Return the (X, Y) coordinate for the center point of the cell that contains the specified text.  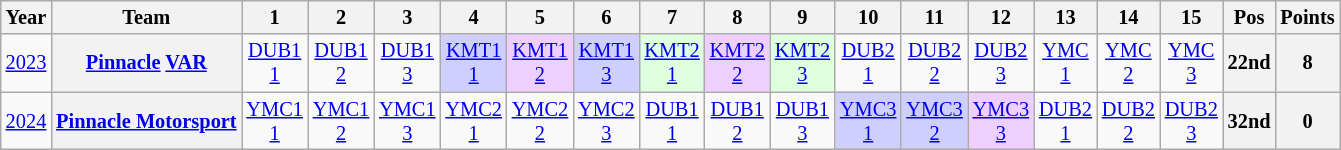
KMT13 (606, 63)
3 (407, 17)
2024 (26, 121)
Points (1307, 17)
Year (26, 17)
11 (934, 17)
22nd (1250, 63)
32nd (1250, 121)
Team (146, 17)
YMC31 (868, 121)
13 (1066, 17)
15 (1192, 17)
YMC33 (1001, 121)
YMC3 (1192, 63)
YMC21 (473, 121)
Pinnacle VAR (146, 63)
Pos (1250, 17)
2023 (26, 63)
YMC11 (275, 121)
7 (672, 17)
YMC13 (407, 121)
YMC22 (540, 121)
1 (275, 17)
0 (1307, 121)
YMC12 (341, 121)
KMT23 (802, 63)
6 (606, 17)
KMT21 (672, 63)
YMC1 (1066, 63)
10 (868, 17)
Pinnacle Motorsport (146, 121)
KMT12 (540, 63)
KMT22 (738, 63)
YMC32 (934, 121)
14 (1128, 17)
YMC2 (1128, 63)
5 (540, 17)
YMC23 (606, 121)
9 (802, 17)
12 (1001, 17)
2 (341, 17)
KMT11 (473, 63)
4 (473, 17)
